Provide the [X, Y] coordinate of the cell's center where the given text is located.  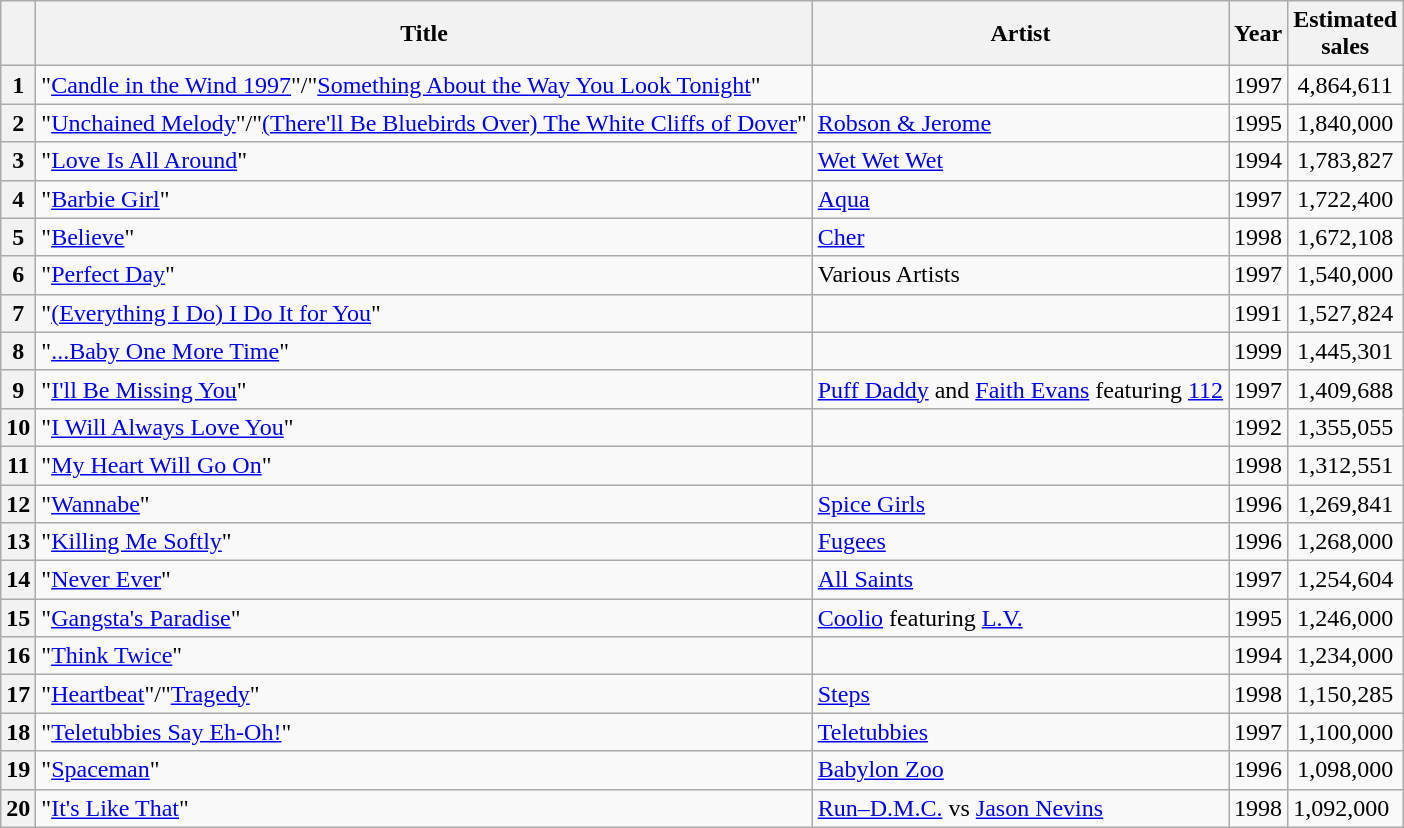
Artist [1020, 34]
Run–D.M.C. vs Jason Nevins [1020, 808]
11 [18, 465]
16 [18, 656]
Teletubbies [1020, 732]
1,150,285 [1346, 694]
14 [18, 580]
20 [18, 808]
1,100,000 [1346, 732]
Babylon Zoo [1020, 770]
1,092,000 [1346, 808]
9 [18, 389]
"Teletubbies Say Eh-Oh!" [424, 732]
Various Artists [1020, 275]
1,312,551 [1346, 465]
"...Baby One More Time" [424, 351]
"Heartbeat"/"Tragedy" [424, 694]
1,268,000 [1346, 542]
2 [18, 123]
"(Everything I Do) I Do It for You" [424, 313]
3 [18, 161]
Wet Wet Wet [1020, 161]
Coolio featuring L.V. [1020, 618]
17 [18, 694]
1,527,824 [1346, 313]
All Saints [1020, 580]
1,254,604 [1346, 580]
"Candle in the Wind 1997"/"Something About the Way You Look Tonight" [424, 85]
"Barbie Girl" [424, 199]
1,409,688 [1346, 389]
18 [18, 732]
5 [18, 237]
"Love Is All Around" [424, 161]
"I Will Always Love You" [424, 427]
1999 [1258, 351]
4 [18, 199]
4,864,611 [1346, 85]
Estimatedsales [1346, 34]
7 [18, 313]
1992 [1258, 427]
19 [18, 770]
"Killing Me Softly" [424, 542]
Aqua [1020, 199]
1,445,301 [1346, 351]
1,355,055 [1346, 427]
1,783,827 [1346, 161]
Fugees [1020, 542]
Spice Girls [1020, 503]
8 [18, 351]
1 [18, 85]
6 [18, 275]
"Think Twice" [424, 656]
Year [1258, 34]
12 [18, 503]
1,722,400 [1346, 199]
"Believe" [424, 237]
1,098,000 [1346, 770]
"My Heart Will Go On" [424, 465]
1,672,108 [1346, 237]
10 [18, 427]
1,269,841 [1346, 503]
"It's Like That" [424, 808]
"Spaceman" [424, 770]
13 [18, 542]
15 [18, 618]
Cher [1020, 237]
1,246,000 [1346, 618]
Puff Daddy and Faith Evans featuring 112 [1020, 389]
"I'll Be Missing You" [424, 389]
"Unchained Melody"/"(There'll Be Bluebirds Over) The White Cliffs of Dover" [424, 123]
1991 [1258, 313]
Steps [1020, 694]
Title [424, 34]
"Perfect Day" [424, 275]
"Wannabe" [424, 503]
1,840,000 [1346, 123]
"Gangsta's Paradise" [424, 618]
Robson & Jerome [1020, 123]
1,540,000 [1346, 275]
1,234,000 [1346, 656]
"Never Ever" [424, 580]
